Return [x, y] of the center of cell containing provided text 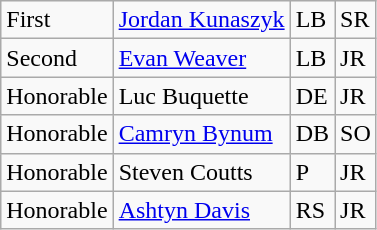
Second [57, 58]
Ashtyn Davis [202, 210]
Luc Buquette [202, 96]
RS [312, 210]
P [312, 172]
Steven Coutts [202, 172]
SR [356, 20]
First [57, 20]
SO [356, 134]
DE [312, 96]
DB [312, 134]
Evan Weaver [202, 58]
Jordan Kunaszyk [202, 20]
Camryn Bynum [202, 134]
